From the cell containing the given text, extract its center point as [x, y] coordinate. 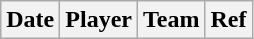
Team [171, 20]
Date [30, 20]
Ref [228, 20]
Player [99, 20]
